Scan for the cell matching the given text and deliver its (x, y) coordinate at center. 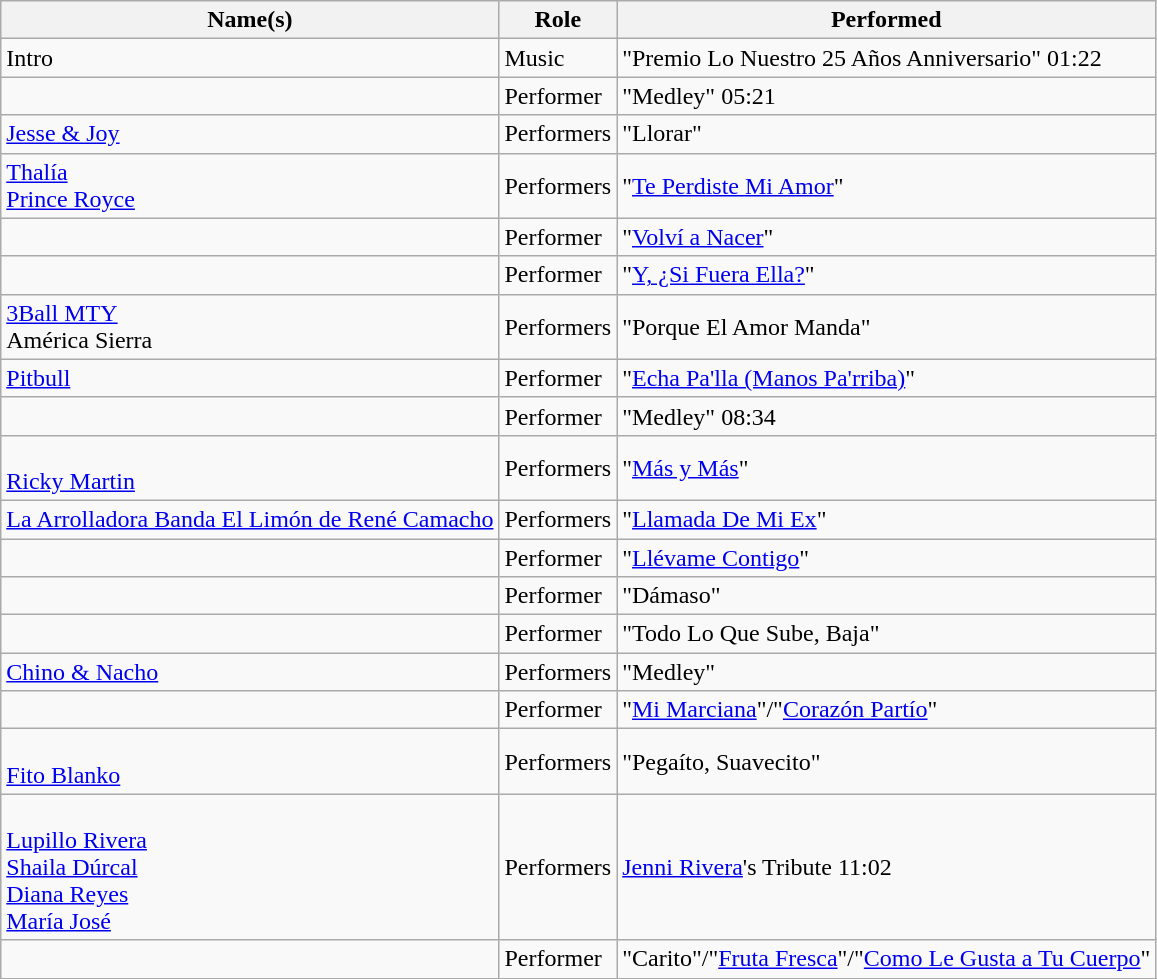
"Premio Lo Nuestro 25 Años Anniversario" 01:22 (886, 58)
3Ball MTYAmérica Sierra (250, 326)
Chino & Nacho (250, 672)
La Arrolladora Banda El Limón de René Camacho (250, 519)
Role (558, 20)
Pitbull (250, 378)
"Y, ¿Si Fuera Ella?" (886, 275)
Intro (250, 58)
"Llorar" (886, 134)
Fito Blanko (250, 762)
"Porque El Amor Manda" (886, 326)
"Medley" 05:21 (886, 96)
"Medley" 08:34 (886, 416)
Lupillo RiveraShaila DúrcalDiana ReyesMaría José (250, 867)
ThalíaPrince Royce (250, 186)
"Te Perdiste Mi Amor" (886, 186)
"Llamada De Mi Ex" (886, 519)
Ricky Martin (250, 468)
"Más y Más" (886, 468)
"Medley" (886, 672)
"Pegaíto, Suavecito" (886, 762)
Name(s) (250, 20)
"Carito"/"Fruta Fresca"/"Como Le Gusta a Tu Cuerpo" (886, 959)
Jenni Rivera's Tribute 11:02 (886, 867)
"Volví a Nacer" (886, 237)
Performed (886, 20)
Jesse & Joy (250, 134)
Music (558, 58)
"Todo Lo Que Sube, Baja" (886, 634)
"Mi Marciana"/"Corazón Partío" (886, 710)
"Dámaso" (886, 596)
"Llévame Contigo" (886, 557)
"Echa Pa'lla (Manos Pa'rriba)" (886, 378)
